Determine the [X, Y] coordinate at the center of the cell enclosing the given text.  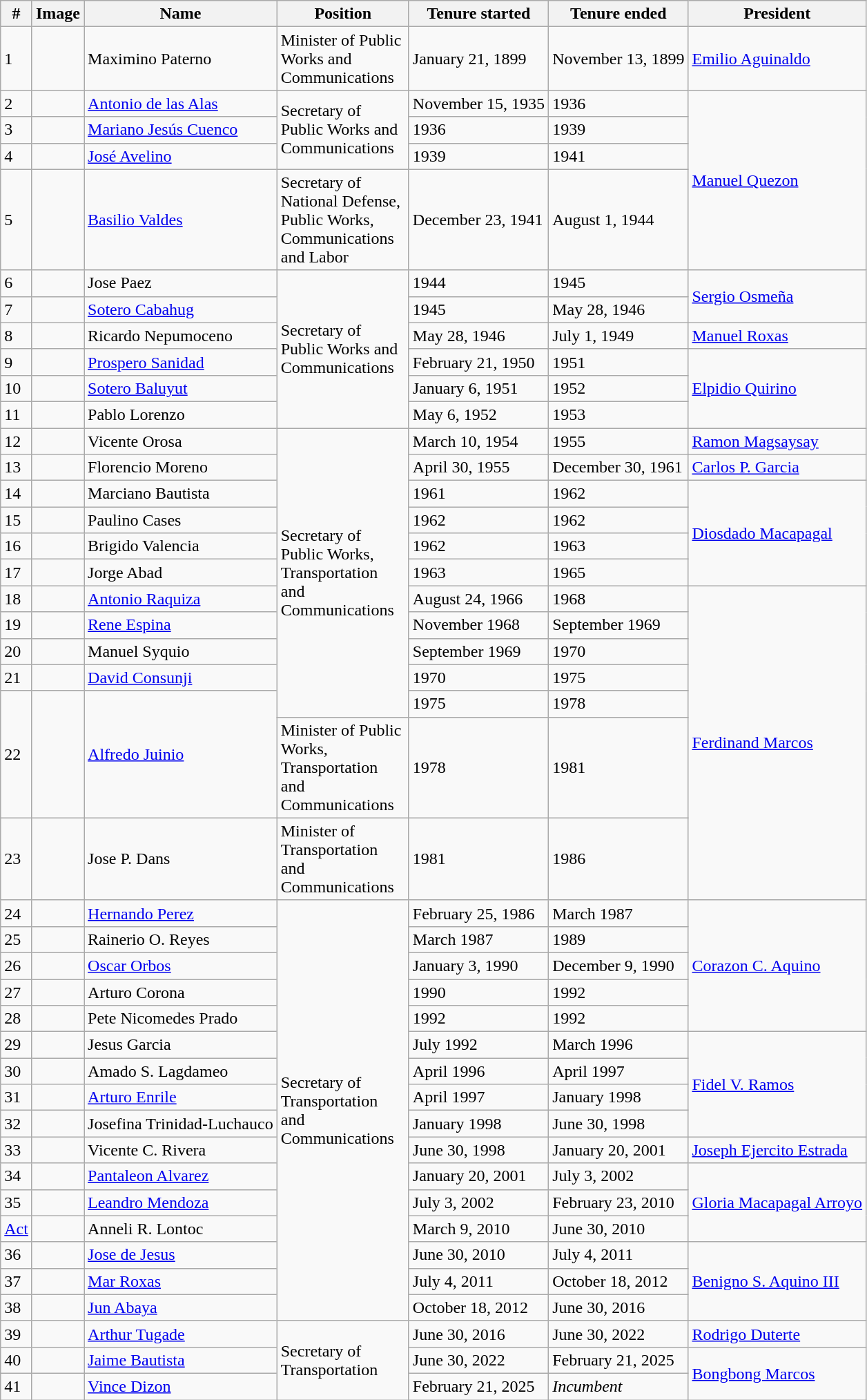
Jose Paez [181, 283]
Alfredo Juinio [181, 754]
28 [17, 1019]
May 6, 1952 [478, 414]
December 23, 1941 [478, 220]
1990 [478, 993]
Rodrigo Duterte [777, 1334]
Pete Nicomedes Prado [181, 1019]
39 [17, 1334]
April 30, 1955 [478, 468]
January 3, 1990 [478, 966]
Name [181, 14]
22 [17, 754]
November 13, 1899 [618, 59]
1951 [618, 362]
35 [17, 1202]
Tenure ended [618, 14]
14 [17, 494]
Florencio Moreno [181, 468]
Maximino Paterno [181, 59]
Mariano Jesús Cuenco [181, 130]
3 [17, 130]
Emilio Aguinaldo [777, 59]
February 21, 1950 [478, 362]
Carlos P. Garcia [777, 468]
23 [17, 859]
11 [17, 414]
Minister of Transportation and Communications [342, 859]
Image [58, 14]
November 15, 1935 [478, 104]
Elpidio Quirino [777, 388]
Prospero Sanidad [181, 362]
July 1992 [478, 1045]
25 [17, 939]
Secretary of Transportation and Communications [342, 1111]
41 [17, 1386]
Pantaleon Alvarez [181, 1176]
January 6, 1951 [478, 388]
1961 [478, 494]
30 [17, 1071]
13 [17, 468]
Antonio de las Alas [181, 104]
1952 [618, 388]
Minister of Public Works and Communications [342, 59]
12 [17, 441]
Manuel Roxas [777, 336]
5 [17, 220]
Jun Abaya [181, 1307]
Paulino Cases [181, 520]
Arthur Tugade [181, 1334]
Manuel Syquio [181, 651]
Leandro Mendoza [181, 1202]
Fidel V. Ramos [777, 1084]
1955 [618, 441]
Corazon C. Aquino [777, 966]
Jesus Garcia [181, 1045]
Amado S. Lagdameo [181, 1071]
Anneli R. Lontoc [181, 1229]
17 [17, 573]
26 [17, 966]
November 1968 [478, 625]
Joseph Ejercito Estrada [777, 1150]
16 [17, 546]
February 23, 2010 [618, 1202]
1968 [618, 599]
Brigido Valencia [181, 546]
Jorge Abad [181, 573]
February 25, 1986 [478, 913]
Arturo Corona [181, 993]
Vicente C. Rivera [181, 1150]
April 1996 [478, 1071]
Secretary of Transportation [342, 1360]
Secretary of Public Works, Transportation and Communications [342, 573]
David Consunji [181, 678]
Ricardo Nepumoceno [181, 336]
38 [17, 1307]
1941 [618, 156]
19 [17, 625]
Vince Dizon [181, 1386]
Jose de Jesus [181, 1255]
Incumbent [618, 1386]
August 1, 1944 [618, 220]
20 [17, 651]
March 1996 [618, 1045]
10 [17, 388]
4 [17, 156]
1 [17, 59]
Secretary of National Defense, Public Works, Communications and Labor [342, 220]
December 9, 1990 [618, 966]
December 30, 1961 [618, 468]
Benigno S. Aquino III [777, 1281]
6 [17, 283]
7 [17, 309]
Minister of Public Works, Transportation and Communications [342, 767]
36 [17, 1255]
1953 [618, 414]
Sotero Cabahug [181, 309]
# [17, 14]
Arturo Enrile [181, 1097]
Jaime Bautista [181, 1360]
Manuel Quezon [777, 180]
José Avelino [181, 156]
Hernando Perez [181, 913]
21 [17, 678]
Jose P. Dans [181, 859]
1989 [618, 939]
Sotero Baluyut [181, 388]
31 [17, 1097]
Oscar Orbos [181, 966]
Mar Roxas [181, 1281]
18 [17, 599]
Act [17, 1229]
Ramon Magsaysay [777, 441]
March 9, 2010 [478, 1229]
40 [17, 1360]
August 24, 1966 [478, 599]
Antonio Raquiza [181, 599]
1965 [618, 573]
37 [17, 1281]
Rainerio O. Reyes [181, 939]
1944 [478, 283]
Basilio Valdes [181, 220]
32 [17, 1124]
15 [17, 520]
34 [17, 1176]
Bongbong Marcos [777, 1373]
27 [17, 993]
March 10, 1954 [478, 441]
Josefina Trinidad-Luchauco [181, 1124]
Rene Espina [181, 625]
July 1, 1949 [618, 336]
Vicente Orosa [181, 441]
Tenure started [478, 14]
Marciano Bautista [181, 494]
2 [17, 104]
8 [17, 336]
President [777, 14]
Sergio Osmeña [777, 296]
1986 [618, 859]
Diosdado Macapagal [777, 533]
29 [17, 1045]
24 [17, 913]
33 [17, 1150]
Ferdinand Marcos [777, 743]
9 [17, 362]
Position [342, 14]
Pablo Lorenzo [181, 414]
Gloria Macapagal Arroyo [777, 1202]
January 21, 1899 [478, 59]
